Search for the cell housing the specified text and yield its [x, y] center coordinate. 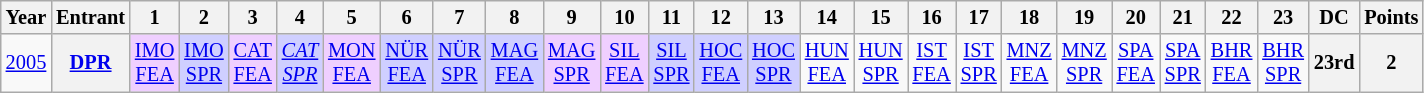
CATFEA [253, 63]
IMOFEA [154, 63]
MAGSPR [572, 63]
1 [154, 17]
14 [827, 17]
13 [774, 17]
Points [1391, 17]
HUNFEA [827, 63]
23rd [1334, 63]
18 [1030, 17]
9 [572, 17]
MNZSPR [1084, 63]
BHRFEA [1232, 63]
20 [1136, 17]
MONFEA [352, 63]
3 [253, 17]
21 [1183, 17]
SILFEA [624, 63]
SPAFEA [1136, 63]
15 [881, 17]
12 [720, 17]
DC [1334, 17]
BHRSPR [1283, 63]
7 [460, 17]
HOCSPR [774, 63]
SPASPR [1183, 63]
10 [624, 17]
19 [1084, 17]
MAGFEA [514, 63]
IMOSPR [204, 63]
HUNSPR [881, 63]
16 [932, 17]
5 [352, 17]
2005 [26, 63]
SILSPR [671, 63]
HOCFEA [720, 63]
6 [406, 17]
DPR [90, 63]
4 [300, 17]
8 [514, 17]
NÜRFEA [406, 63]
23 [1283, 17]
CATSPR [300, 63]
ISTFEA [932, 63]
ISTSPR [979, 63]
22 [1232, 17]
Entrant [90, 17]
Year [26, 17]
11 [671, 17]
MNZFEA [1030, 63]
NÜRSPR [460, 63]
17 [979, 17]
